Search for the cell housing the specified text and yield its [x, y] center coordinate. 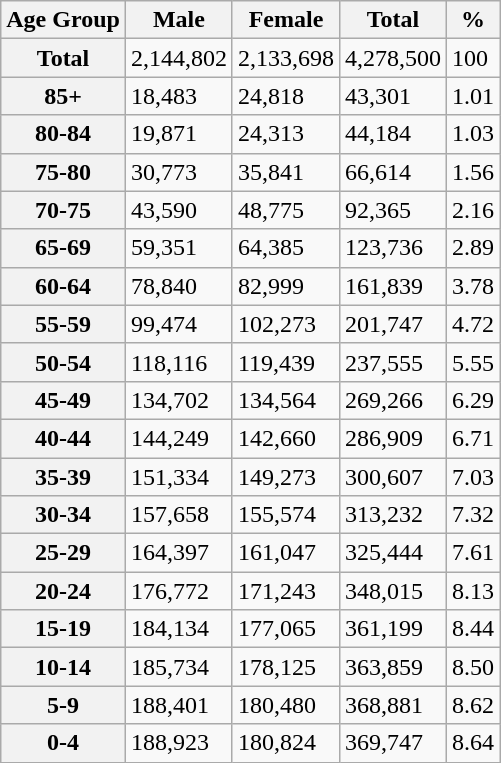
Female [286, 20]
1.01 [474, 96]
176,772 [178, 591]
180,480 [286, 705]
178,125 [286, 667]
19,871 [178, 134]
361,199 [394, 629]
161,839 [394, 286]
24,818 [286, 96]
0-4 [64, 743]
64,385 [286, 248]
45-49 [64, 400]
99,474 [178, 324]
286,909 [394, 438]
55-59 [64, 324]
78,840 [178, 286]
70-75 [64, 210]
5.55 [474, 362]
185,734 [178, 667]
300,607 [394, 477]
8.64 [474, 743]
59,351 [178, 248]
35,841 [286, 172]
92,365 [394, 210]
80-84 [64, 134]
8.13 [474, 591]
164,397 [178, 553]
201,747 [394, 324]
2.16 [474, 210]
6.71 [474, 438]
237,555 [394, 362]
30,773 [178, 172]
3.78 [474, 286]
171,243 [286, 591]
20-24 [64, 591]
7.32 [474, 515]
142,660 [286, 438]
1.03 [474, 134]
7.03 [474, 477]
123,736 [394, 248]
8.44 [474, 629]
134,702 [178, 400]
Age Group [64, 20]
48,775 [286, 210]
60-64 [64, 286]
24,313 [286, 134]
149,273 [286, 477]
102,273 [286, 324]
35-39 [64, 477]
155,574 [286, 515]
44,184 [394, 134]
2,144,802 [178, 58]
2,133,698 [286, 58]
7.61 [474, 553]
43,301 [394, 96]
369,747 [394, 743]
363,859 [394, 667]
177,065 [286, 629]
100 [474, 58]
1.56 [474, 172]
85+ [64, 96]
% [474, 20]
188,923 [178, 743]
4.72 [474, 324]
15-19 [64, 629]
8.62 [474, 705]
66,614 [394, 172]
75-80 [64, 172]
313,232 [394, 515]
18,483 [178, 96]
180,824 [286, 743]
157,658 [178, 515]
6.29 [474, 400]
151,334 [178, 477]
40-44 [64, 438]
119,439 [286, 362]
144,249 [178, 438]
161,047 [286, 553]
5-9 [64, 705]
269,266 [394, 400]
134,564 [286, 400]
10-14 [64, 667]
25-29 [64, 553]
118,116 [178, 362]
188,401 [178, 705]
8.50 [474, 667]
348,015 [394, 591]
368,881 [394, 705]
30-34 [64, 515]
184,134 [178, 629]
82,999 [286, 286]
65-69 [64, 248]
4,278,500 [394, 58]
2.89 [474, 248]
325,444 [394, 553]
50-54 [64, 362]
43,590 [178, 210]
Male [178, 20]
